For the text-containing cell, return its midpoint in (X, Y) coordinate format. 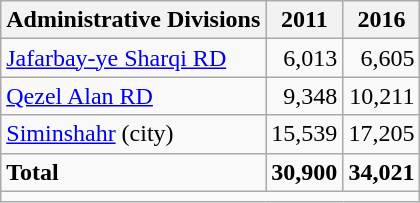
2016 (382, 20)
30,900 (304, 172)
10,211 (382, 96)
2011 (304, 20)
Jafarbay-ye Sharqi RD (134, 58)
17,205 (382, 134)
9,348 (304, 96)
Siminshahr (city) (134, 134)
6,013 (304, 58)
Total (134, 172)
Administrative Divisions (134, 20)
34,021 (382, 172)
6,605 (382, 58)
Qezel Alan RD (134, 96)
15,539 (304, 134)
